From the cell containing the given text, extract its center point as (x, y) coordinate. 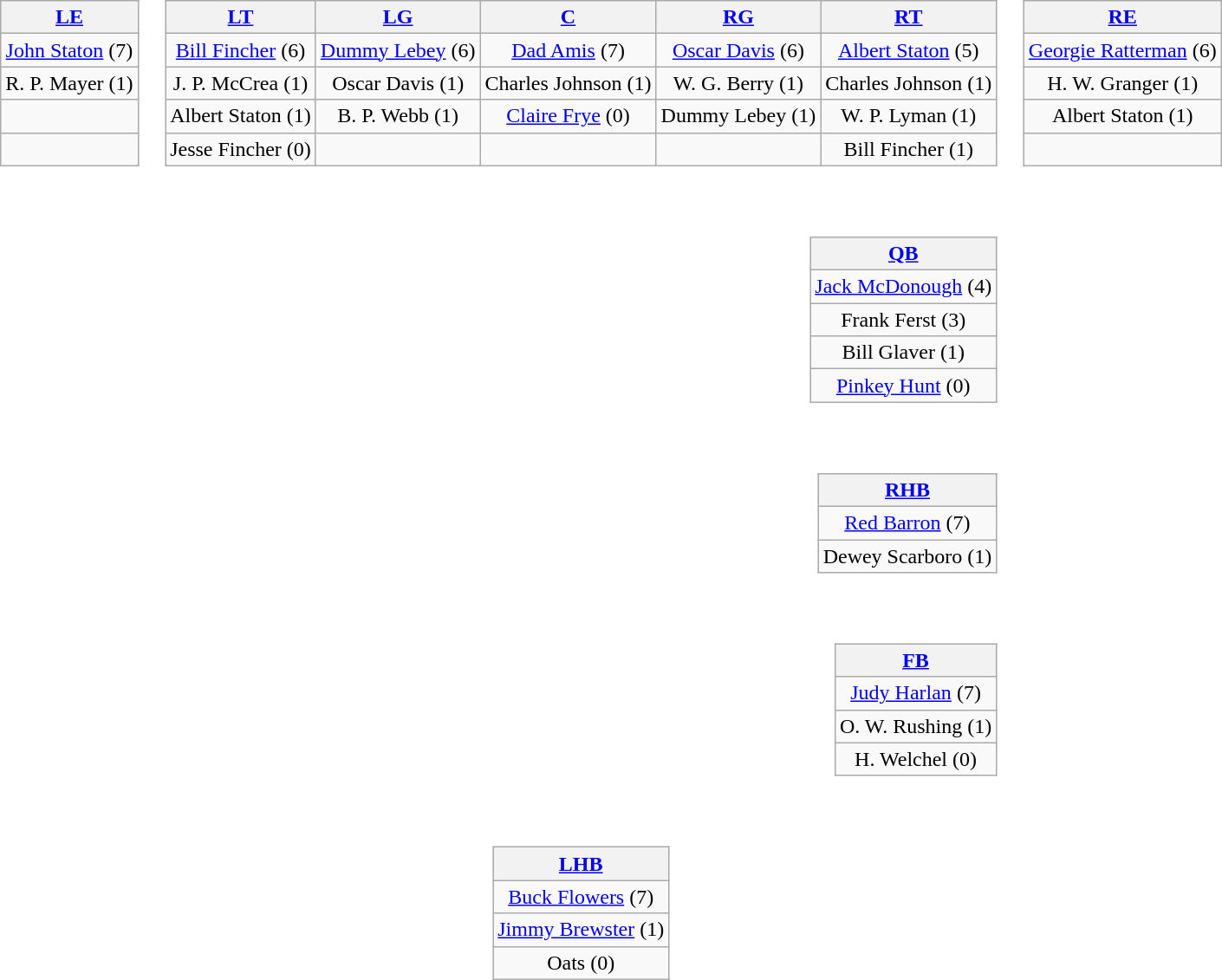
Bill Glaver (1) (903, 353)
Dewey Scarboro (1) (907, 555)
Buck Flowers (7) (581, 897)
FB (915, 660)
Oscar Davis (6) (738, 50)
LE (69, 17)
W. G. Berry (1) (738, 83)
C (569, 17)
Claire Frye (0) (569, 116)
LG (398, 17)
J. P. McCrea (1) (241, 83)
FB Judy Harlan (7) O. W. Rushing (1) H. Welchel (0) (591, 698)
H. Welchel (0) (915, 759)
LT (241, 17)
R. P. Mayer (1) (69, 83)
Red Barron (7) (907, 522)
Dummy Lebey (6) (398, 50)
Pinkey Hunt (0) (903, 386)
Jack McDonough (4) (903, 287)
Jesse Fincher (0) (241, 149)
RG (738, 17)
RT (908, 17)
Judy Harlan (7) (915, 693)
John Staton (7) (69, 50)
Georgie Ratterman (6) (1122, 50)
RHB (907, 490)
Albert Staton (5) (908, 50)
Bill Fincher (1) (908, 149)
Frank Ferst (3) (903, 320)
W. P. Lyman (1) (908, 116)
QB Jack McDonough (4) Frank Ferst (3) Bill Glaver (1) Pinkey Hunt (0) (591, 308)
B. P. Webb (1) (398, 116)
Jimmy Brewster (1) (581, 930)
Oscar Davis (1) (398, 83)
QB (903, 254)
O. W. Rushing (1) (915, 726)
H. W. Granger (1) (1122, 83)
RE (1122, 17)
Oats (0) (581, 963)
Bill Fincher (6) (241, 50)
Dummy Lebey (1) (738, 116)
Dad Amis (7) (569, 50)
LHB (581, 864)
RHB Red Barron (7) Dewey Scarboro (1) (591, 511)
